Determine the (X, Y) coordinate at the center of the cell enclosing the given text.  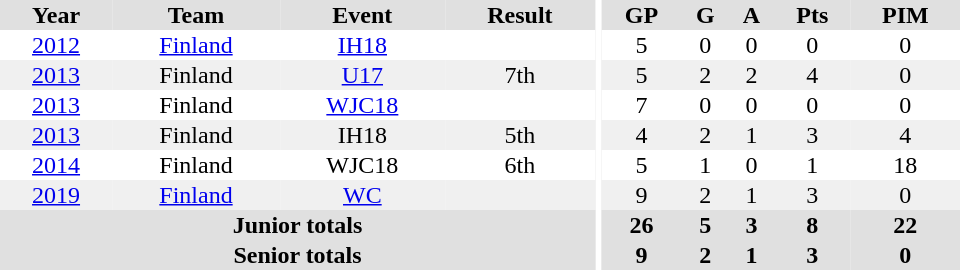
5th (520, 135)
Event (362, 15)
Team (196, 15)
7 (642, 105)
2012 (56, 45)
Pts (812, 15)
GP (642, 15)
26 (642, 225)
8 (812, 225)
Result (520, 15)
G (705, 15)
22 (906, 225)
Junior totals (298, 225)
U17 (362, 75)
WC (362, 195)
PIM (906, 15)
Senior totals (298, 255)
6th (520, 165)
A (752, 15)
2014 (56, 165)
Year (56, 15)
2019 (56, 195)
18 (906, 165)
7th (520, 75)
